Search for the cell housing the specified text and yield its (X, Y) center coordinate. 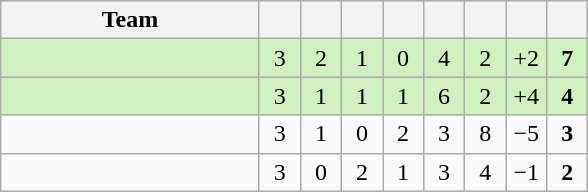
+4 (526, 96)
−5 (526, 134)
−1 (526, 172)
+2 (526, 58)
Team (130, 20)
7 (568, 58)
8 (486, 134)
6 (444, 96)
